Capture the cell that displays the provided text and extract its [x, y] central coordinate. 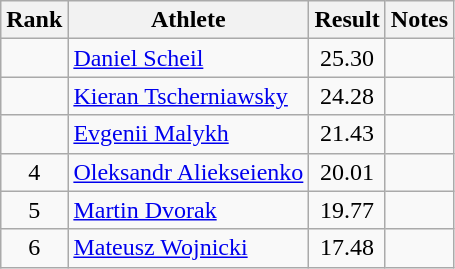
Kieran Tscherniawsky [188, 96]
17.48 [347, 248]
Oleksandr Aliekseienko [188, 172]
5 [34, 210]
21.43 [347, 134]
6 [34, 248]
Daniel Scheil [188, 58]
25.30 [347, 58]
Evgenii Malykh [188, 134]
Mateusz Wojnicki [188, 248]
19.77 [347, 210]
Martin Dvorak [188, 210]
24.28 [347, 96]
4 [34, 172]
Result [347, 20]
Rank [34, 20]
20.01 [347, 172]
Notes [419, 20]
Athlete [188, 20]
